Output the (x, y) coordinate of the center of the cell containing the given text.  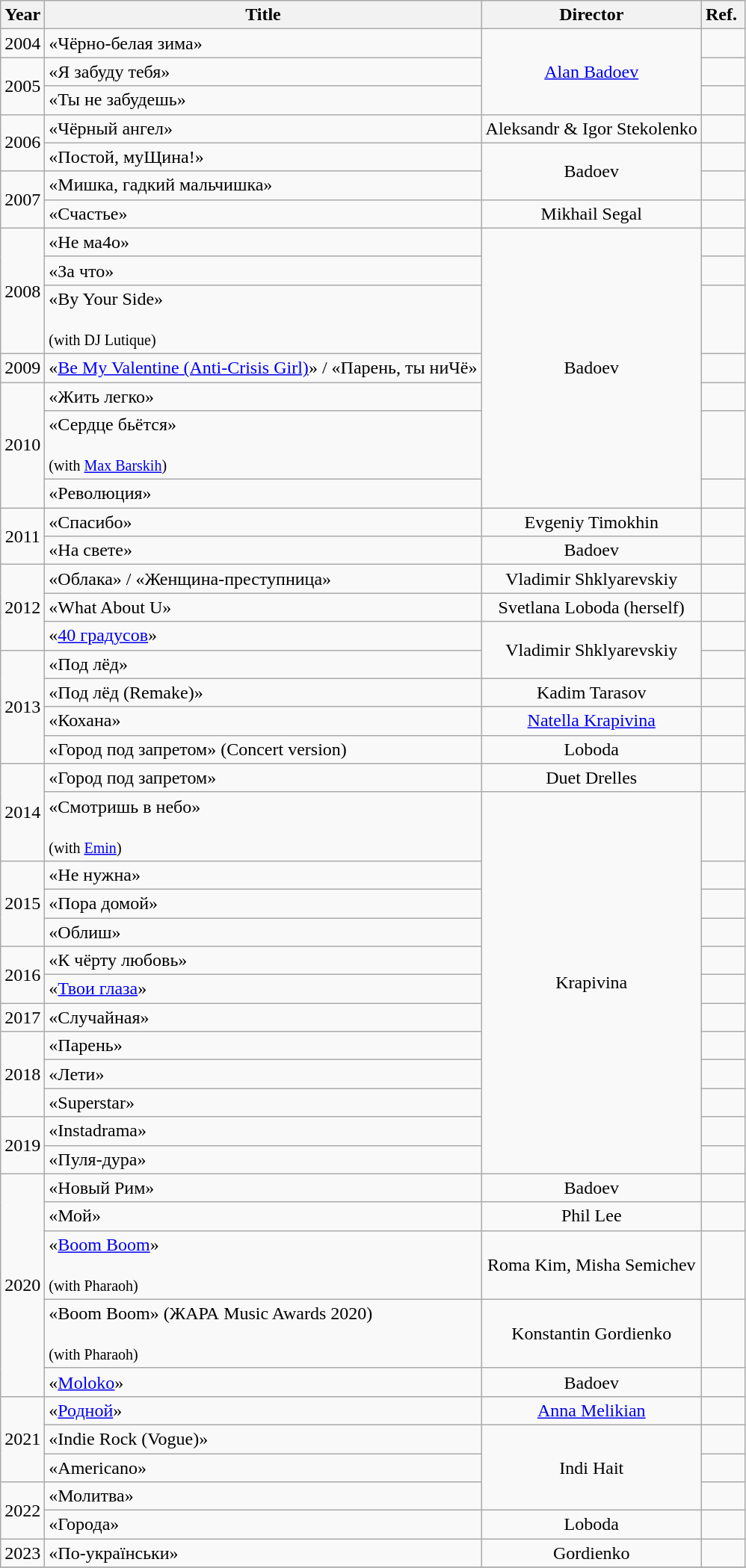
«Облиш» (263, 932)
2004 (22, 43)
«Мой» (263, 1216)
«Революция» (263, 494)
«Город под запретом» (263, 778)
«Парень» (263, 1046)
2016 (22, 975)
2008 (22, 291)
«40 градусов» (263, 636)
Natella Krapivina (591, 721)
2013 (22, 707)
«Americano» (263, 1468)
Title (263, 15)
«Сердце бьётся» (with Max Barskih) (263, 445)
«Жить легко» (263, 397)
«Постой, муЩина!» (263, 157)
«Пора домой» (263, 903)
2019 (22, 1145)
«Молитва» (263, 1496)
«По-украïнськи» (263, 1553)
«Города» (263, 1525)
2018 (22, 1074)
2012 (22, 607)
Gordienko (591, 1553)
Director (591, 15)
2011 (22, 536)
Ref. (724, 15)
2023 (22, 1553)
Indi Hait (591, 1467)
«What About U» (263, 607)
Duet Drelles (591, 778)
«Boom Boom» (ЖАРА Music Awards 2020) (with Pharaoh) (263, 1333)
«Indie Rock (Vogue)» (263, 1439)
Krapivina (591, 983)
«By Your Side» (with DJ Lutique) (263, 319)
2022 (22, 1510)
«Город под запретом» (Concert version) (263, 749)
«Спасибо» (263, 522)
2007 (22, 199)
«Мишка, гадкий мальчишка» (263, 185)
«Superstar» (263, 1103)
«Твои глаза» (263, 989)
Mikhail Segal (591, 214)
2009 (22, 368)
«Кохана» (263, 721)
«Родной» (263, 1410)
2020 (22, 1285)
«Boom Boom» (with Pharaoh) (263, 1265)
2014 (22, 812)
«Счастье» (263, 214)
Anna Melikian (591, 1410)
«Instadrama» (263, 1131)
«Moloko» (263, 1382)
Alan Badoev (591, 72)
Aleksandr & Igor Stekolenko (591, 128)
«Не нужна» (263, 875)
«Новый Рим» (263, 1188)
Roma Kim, Misha Semichev (591, 1265)
«Под лёд (Remake)» (263, 692)
«Я забуду тебя» (263, 72)
Year (22, 15)
«К чёрту любовь» (263, 961)
2006 (22, 143)
2017 (22, 1017)
Evgeniy Timokhin (591, 522)
2010 (22, 445)
2015 (22, 903)
«Смотришь в небо» (with Emin) (263, 826)
«Под лёд» (263, 664)
«Чёрно-белая зима» (263, 43)
«Пуля-дура» (263, 1159)
Svetlana Loboda (herself) (591, 607)
«На свете» (263, 551)
Phil Lee (591, 1216)
«Облака» / «Женщина-преступница» (263, 579)
«Лети» (263, 1074)
«Be My Valentine (Anti-Crisis Girl)» / «Парень, ты ниЧё» (263, 368)
Kadim Tarasov (591, 692)
Konstantin Gordienko (591, 1333)
«Не ма4о» (263, 242)
2021 (22, 1439)
«За что» (263, 270)
«Случайная» (263, 1017)
«Чёрный ангел» (263, 128)
«Ты не забудешь» (263, 100)
2005 (22, 86)
